Search for the cell housing the specified text and yield its [X, Y] center coordinate. 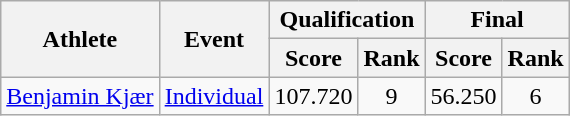
Qualification [347, 20]
107.720 [314, 96]
Individual [214, 96]
Event [214, 39]
6 [536, 96]
9 [392, 96]
Final [497, 20]
56.250 [464, 96]
Benjamin Kjær [80, 96]
Athlete [80, 39]
